From the cell containing the given text, extract its center point as [x, y] coordinate. 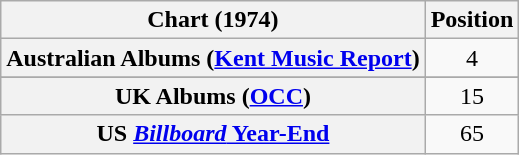
Australian Albums (Kent Music Report) [213, 58]
Chart (1974) [213, 20]
4 [472, 58]
65 [472, 134]
US Billboard Year-End [213, 134]
UK Albums (OCC) [213, 96]
15 [472, 96]
Position [472, 20]
